Pinpoint the cell where the given text exists, returning its [X, Y] midpoint coordinate. 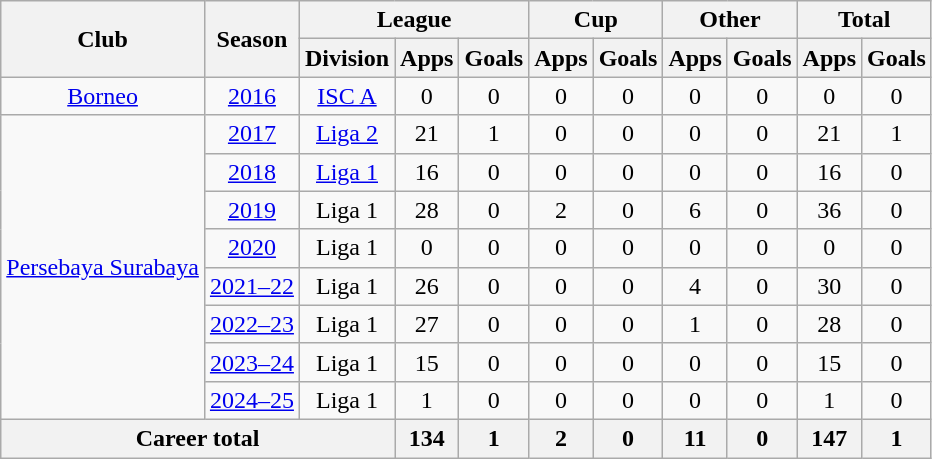
30 [829, 286]
2023–24 [252, 362]
Total [864, 20]
2018 [252, 172]
2020 [252, 248]
26 [427, 286]
2017 [252, 134]
147 [829, 438]
2021–22 [252, 286]
2016 [252, 96]
Cup [596, 20]
Season [252, 39]
134 [427, 438]
Persebaya Surabaya [103, 267]
Liga 2 [346, 134]
6 [695, 210]
Borneo [103, 96]
4 [695, 286]
11 [695, 438]
Career total [198, 438]
27 [427, 324]
Club [103, 39]
2019 [252, 210]
36 [829, 210]
2024–25 [252, 400]
Other [730, 20]
Division [346, 58]
2022–23 [252, 324]
League [414, 20]
ISC A [346, 96]
